Pinpoint the cell where the given text exists, returning its [X, Y] midpoint coordinate. 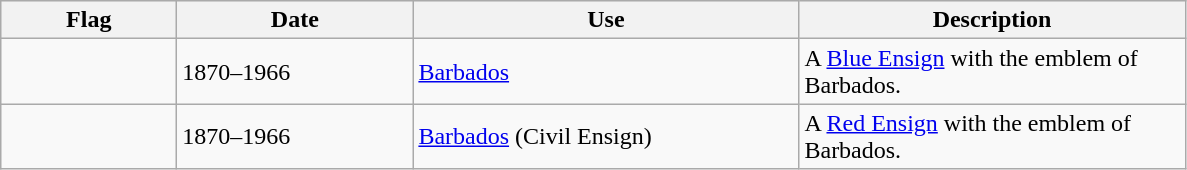
Barbados (Civil Ensign) [606, 136]
A Blue Ensign with the emblem of Barbados. [992, 72]
Flag [89, 20]
Use [606, 20]
Description [992, 20]
Date [295, 20]
Barbados [606, 72]
A Red Ensign with the emblem of Barbados. [992, 136]
